Output the (x, y) coordinate of the center of the cell containing the given text.  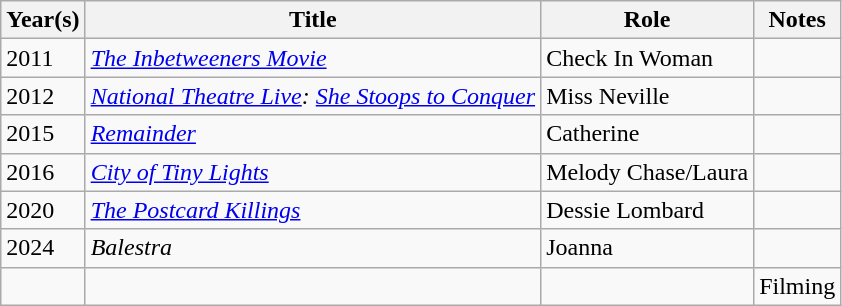
Catherine (648, 134)
Melody Chase/Laura (648, 172)
2020 (43, 210)
2015 (43, 134)
2011 (43, 58)
City of Tiny Lights (312, 172)
Remainder (312, 134)
2016 (43, 172)
The Postcard Killings (312, 210)
Notes (798, 20)
Filming (798, 286)
National Theatre Live: She Stoops to Conquer (312, 96)
Title (312, 20)
Year(s) (43, 20)
Dessie Lombard (648, 210)
The Inbetweeners Movie (312, 58)
Joanna (648, 248)
Balestra (312, 248)
Check In Woman (648, 58)
2012 (43, 96)
Miss Neville (648, 96)
2024 (43, 248)
Role (648, 20)
